From the cell containing the given text, extract its center point as (X, Y) coordinate. 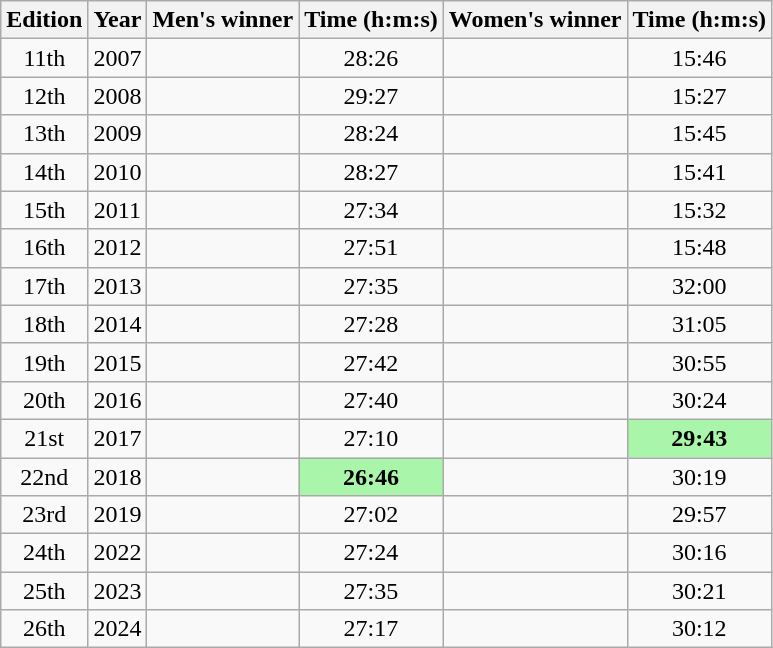
30:21 (700, 591)
2012 (118, 248)
2007 (118, 58)
30:55 (700, 362)
26:46 (372, 477)
2015 (118, 362)
17th (44, 286)
2023 (118, 591)
Women's winner (535, 20)
2019 (118, 515)
29:27 (372, 96)
30:16 (700, 553)
Year (118, 20)
27:34 (372, 210)
15:46 (700, 58)
15:48 (700, 248)
2013 (118, 286)
15:45 (700, 134)
2017 (118, 438)
27:28 (372, 324)
2009 (118, 134)
27:02 (372, 515)
27:10 (372, 438)
Men's winner (223, 20)
21st (44, 438)
26th (44, 629)
27:17 (372, 629)
28:24 (372, 134)
28:26 (372, 58)
27:42 (372, 362)
15:41 (700, 172)
15:27 (700, 96)
24th (44, 553)
2010 (118, 172)
2011 (118, 210)
2014 (118, 324)
30:19 (700, 477)
12th (44, 96)
27:40 (372, 400)
23rd (44, 515)
2024 (118, 629)
28:27 (372, 172)
25th (44, 591)
27:51 (372, 248)
Edition (44, 20)
14th (44, 172)
19th (44, 362)
15:32 (700, 210)
2022 (118, 553)
2018 (118, 477)
15th (44, 210)
2016 (118, 400)
30:24 (700, 400)
18th (44, 324)
30:12 (700, 629)
20th (44, 400)
32:00 (700, 286)
27:24 (372, 553)
16th (44, 248)
13th (44, 134)
29:57 (700, 515)
29:43 (700, 438)
2008 (118, 96)
31:05 (700, 324)
22nd (44, 477)
11th (44, 58)
